Extract the [X, Y] coordinate from the center of the cell holding the provided text.  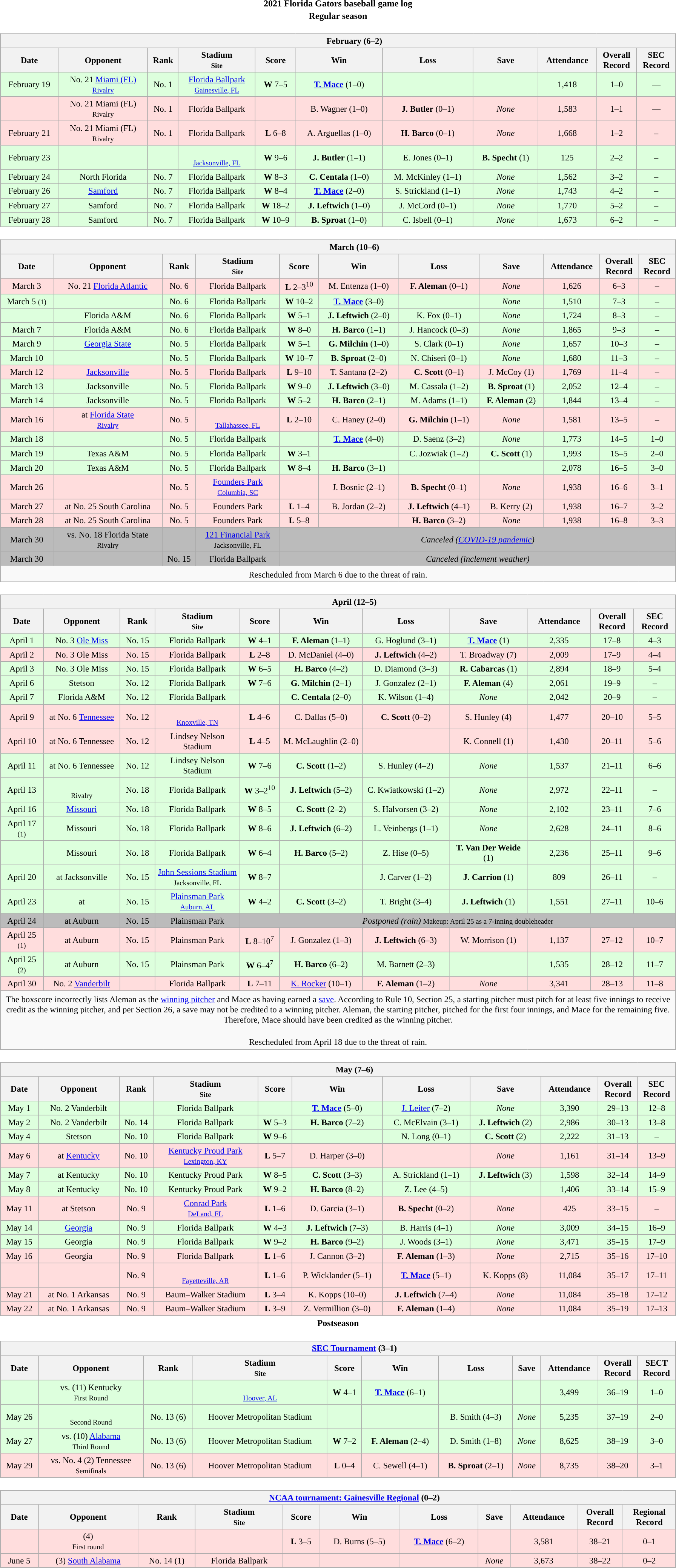
3,471 [570, 1242]
March 13 [27, 387]
Kentucky Proud ParkLexington, KY [205, 1156]
April 6 [22, 683]
31–13 [618, 1136]
2,628 [559, 828]
S. Hunley (4–2) [406, 766]
W 8–3 [276, 177]
at Stetson [78, 1209]
Hoover, AL [260, 1392]
121 Financial ParkJacksonville, FL [238, 540]
J. Butler (0–1) [428, 109]
Canceled (COVID-19 pandemic) [478, 540]
L 5–8 [299, 520]
24–11 [612, 828]
6–6 [655, 766]
B. Jordan (2–2) [358, 506]
May 1 [19, 1108]
Canceled (inclement weather) [478, 559]
B. Sproat (2–0) [358, 358]
B. Smith (4–3) [476, 1416]
February 23 [29, 158]
C. Scott (2–2) [321, 809]
J. Woods (3–1) [426, 1242]
May 15 [19, 1242]
April 25 (2) [22, 965]
W 4–3 [275, 1228]
19–9 [612, 683]
L 2–310 [299, 286]
L 8–107 [260, 940]
February (6–2) [338, 41]
F. Aleman (4) [489, 683]
March 19 [27, 453]
J. Leftwich (1–0) [339, 205]
G. Milchin (2–1) [321, 683]
J. Cannon (3–2) [337, 1256]
W 10–7 [299, 358]
March 7 [27, 330]
5–4 [655, 669]
12–8 [656, 1108]
425 [570, 1209]
S. Hunley (4) [489, 716]
J. Carrion (1) [489, 877]
Conrad ParkDeLand, FL [205, 1209]
1,626 [572, 286]
H. Barco (9–2) [337, 1242]
12–4 [619, 387]
1,657 [572, 344]
(3) South Alabama [88, 1560]
April 17 (1) [22, 828]
C. Isbell (0–1) [428, 220]
RegionalRecord [649, 1517]
1,673 [567, 220]
1,680 [572, 358]
No. 14 [136, 1122]
J. Leftwich (1) [489, 901]
February 19 [29, 85]
1–1 [616, 109]
February 26 [29, 191]
April 13 [22, 790]
C. Centala (2–0) [321, 697]
35–16 [618, 1256]
H. Barco (2–1) [358, 400]
vs. (10) AlabamaThird Round [91, 1441]
L 3–5 [301, 1542]
D. Diamond (3–3) [406, 669]
35–17 [618, 1275]
J. Leftwich (2) [505, 1122]
3,673 [544, 1560]
28–12 [612, 965]
32–14 [618, 1175]
C. Dallas (5–0) [321, 716]
D. Garcia (3–1) [337, 1209]
5–5 [655, 716]
L 3–4 [275, 1295]
15–9 [656, 1189]
C. Scott (1) [512, 453]
R. Cabarcas (1) [489, 669]
May 2 [19, 1122]
2,009 [559, 655]
B. Harris (4–1) [426, 1228]
2,042 [559, 697]
35–15 [618, 1242]
C. Scott (0–2) [406, 716]
K. Wilson (1–4) [406, 697]
16–9 [656, 1228]
29–13 [618, 1108]
35–19 [618, 1309]
K. Connell (1) [489, 741]
March 18 [27, 439]
W 9–0 [299, 387]
4–2 [616, 191]
L 2–8 [260, 655]
May 21 [19, 1295]
W 4–2 [260, 901]
L 2–10 [299, 420]
809 [559, 877]
1,418 [567, 85]
35–18 [618, 1295]
J. Leftwich (3) [505, 1175]
C. Sewell (4–1) [400, 1465]
March 10 [27, 358]
T. Mace (1–0) [339, 85]
March 28 [27, 520]
1,510 [572, 301]
H. Barco (5–2) [321, 853]
May 11 [19, 1209]
17–10 [656, 1256]
22–11 [612, 790]
April 3 [22, 669]
4–4 [655, 655]
No. 14 (1) [167, 1560]
B. Specht (0–2) [426, 1209]
2,222 [570, 1136]
L 7–11 [260, 984]
Jacksonville, FL [217, 158]
26–11 [612, 877]
L. Veinbergs (1–1) [406, 828]
March 5 (1) [27, 301]
M. McKinley (1–1) [428, 177]
March 20 [27, 468]
16–6 [619, 487]
14–9 [656, 1175]
1,535 [559, 965]
March 27 [27, 506]
H. Barco (8–2) [337, 1189]
vs. No. 4 (2) TennesseeSemifinals [91, 1465]
June 5 [20, 1560]
27–11 [612, 901]
May 8 [19, 1189]
2,972 [559, 790]
T. Mace (5–0) [337, 1108]
W 5–2 [299, 400]
A. Arguellas (1–0) [339, 134]
W 3–210 [260, 790]
5,235 [569, 1416]
J. Leftwich (6–3) [406, 940]
SEC Tournament (3–1) [338, 1348]
11–3 [619, 358]
J. Leftwich (6–2) [321, 828]
L 9–10 [299, 372]
6–2 [616, 220]
May 4 [19, 1136]
2,102 [559, 809]
D. Harper (3–0) [337, 1156]
April 2 [22, 655]
8,625 [569, 1441]
J. Carver (1–2) [406, 877]
March 12 [27, 372]
28–13 [612, 984]
2–2 [616, 158]
C. Scott (3–3) [337, 1175]
1,430 [559, 741]
3,581 [544, 1542]
L 0–4 [344, 1465]
April 20 [22, 877]
M. Cassala (1–2) [439, 387]
W 8–7 [260, 877]
34–15 [618, 1228]
N. Long (0–1) [426, 1136]
April 30 [22, 984]
B. Specht (1) [505, 158]
J. Leftwich (5–2) [321, 790]
M. Entenza (1–0) [358, 286]
7–3 [619, 301]
30–13 [618, 1122]
Fayetteville, AR [205, 1275]
16–7 [619, 506]
1–2 [616, 134]
F. Aleman (2) [512, 400]
March 3 [27, 286]
May (7–6) [338, 1069]
J. Gonzalez (2–1) [406, 683]
1,769 [572, 372]
April 16 [22, 809]
May 16 [19, 1256]
C. Scott (0–1) [439, 372]
10–3 [619, 344]
1,844 [572, 400]
13–8 [656, 1122]
K. Kopps (10–0) [337, 1295]
C. Jozwiak (1–2) [439, 453]
15–5 [619, 453]
March 14 [27, 400]
H. Barco (7–2) [337, 1122]
J. Leiter (7–2) [426, 1108]
4–3 [655, 641]
T. Bright (3–4) [406, 901]
C. Centala (1–0) [339, 177]
C. Scott (3–2) [321, 901]
38–21 [600, 1542]
5–2 [616, 205]
1,583 [567, 109]
March 16 [27, 420]
April 25 (1) [22, 940]
G. Milchin (1–0) [358, 344]
February 21 [29, 134]
17–8 [612, 641]
L 5–7 [275, 1156]
1,773 [572, 439]
2,335 [559, 641]
John Sessions StadiumJacksonville, FL [198, 877]
Z. Lee (4–5) [426, 1189]
SECTRecord [657, 1368]
at [82, 901]
1,551 [559, 901]
1,598 [570, 1175]
3,009 [570, 1228]
1,743 [567, 191]
J. McCoy (1) [512, 372]
37–19 [618, 1416]
21–11 [612, 766]
W 10–9 [276, 220]
0–2 [649, 1560]
H. Barco (6–2) [321, 965]
20–10 [612, 716]
9–3 [619, 330]
3,390 [570, 1108]
April 9 [22, 716]
2,986 [570, 1122]
at Florida StateRivalry [108, 420]
B. Kerry (2) [512, 506]
F. Aleman (2–4) [400, 1441]
Z. Hise (0–5) [406, 853]
T. Mace (3–0) [358, 301]
1,161 [570, 1156]
1,406 [570, 1189]
M. Adams (1–1) [439, 400]
at Jacksonville [82, 877]
L 4–6 [260, 716]
F. Aleman (0–1) [439, 286]
23–11 [612, 809]
C. Haney (2–0) [358, 420]
Postponed (rain) Makeup: April 25 as a 7-inning doubleheader [458, 921]
May 22 [19, 1309]
1,668 [567, 134]
3,341 [559, 984]
April 24 [22, 921]
F. Aleman (1–3) [426, 1256]
6–3 [619, 286]
J. Leftwich (3–0) [358, 387]
Second Round [91, 1416]
38–19 [618, 1441]
27–12 [612, 940]
P. Wicklander (5–1) [337, 1275]
vs. No. 18 Florida StateRivalry [108, 540]
Founders ParkColumbia, SC [238, 487]
1,562 [567, 177]
April 23 [22, 901]
H. Barco (0–1) [428, 134]
May 27 [20, 1441]
Georgia State [108, 344]
Tallahassee, FL [238, 420]
W 7–5 [276, 85]
20–11 [612, 741]
K. Kopps (8) [505, 1275]
G. Hoglund (3–1) [406, 641]
April 1 [22, 641]
2,715 [570, 1256]
May 26 [20, 1416]
J. Butler (1–1) [339, 158]
North Florida [103, 177]
20–9 [612, 697]
March 26 [27, 487]
T. Santana (2–2) [358, 372]
7–6 [655, 809]
11–7 [655, 965]
G. Milchin (1–1) [439, 420]
J. Leftwich (4–2) [406, 655]
C. Scott (1–2) [321, 766]
3,499 [569, 1392]
April 7 [22, 697]
11–8 [655, 984]
E. Jones (0–1) [428, 158]
D. Saenz (3–2) [439, 439]
March (10–6) [338, 247]
31–14 [618, 1156]
Florida BallparkGainesville, FL [217, 85]
W. Morrison (1) [489, 940]
W 6–5 [260, 669]
38–22 [600, 1560]
C. Kwiatkowski (1–2) [406, 790]
February 24 [29, 177]
T. Mace (1) [489, 641]
L 1–4 [299, 506]
T. Mace (6–2) [439, 1542]
C. Scott (2) [505, 1136]
1,537 [559, 766]
A. Strickland (1–1) [426, 1175]
W 10–2 [299, 301]
18–9 [612, 669]
S. Strickland (1–1) [428, 191]
K. Fox (0–1) [439, 316]
13–4 [619, 400]
W 3–1 [299, 453]
B. Sproat (2–1) [476, 1465]
10–7 [655, 940]
14–5 [619, 439]
April (12–5) [338, 602]
J. Leftwich (7–3) [337, 1228]
S. Clark (0–1) [439, 344]
H. Barco (4–2) [321, 669]
16–8 [619, 520]
F. Aleman (1–1) [321, 641]
8,735 [569, 1465]
No. 21 Florida Atlantic [108, 286]
B. Sproat (1–0) [339, 220]
T. Mace (2–0) [339, 191]
38–20 [618, 1465]
S. Halvorsen (3–2) [406, 809]
J. Leftwich (7–4) [426, 1295]
(4) First round [88, 1542]
36–19 [618, 1392]
H. Barco (3–1) [358, 468]
W 8–0 [299, 330]
2,236 [559, 853]
16–5 [619, 468]
May 7 [19, 1175]
5–6 [655, 741]
B. Sproat (1) [512, 387]
T. Van Der Weide (1) [489, 853]
11–4 [619, 372]
T. Mace (6–1) [400, 1392]
1,581 [572, 420]
J. Hancock (0–3) [439, 330]
W 6–47 [260, 965]
D. Burns (5–5) [359, 1542]
13–9 [656, 1156]
April 11 [22, 766]
17–11 [656, 1275]
13–5 [619, 420]
125 [567, 158]
2,052 [572, 387]
F. Aleman (1–2) [406, 984]
8–6 [655, 828]
1,137 [559, 940]
D. McDaniel (4–0) [321, 655]
April 10 [22, 741]
T. Mace (5–1) [426, 1275]
1,477 [559, 716]
J. Leftwich (2–0) [358, 316]
2,894 [559, 669]
33–15 [618, 1209]
J. Bosnic (2–1) [358, 487]
8–3 [619, 316]
17–12 [656, 1295]
N. Chiseri (0–1) [439, 358]
M. Barnett (2–3) [406, 965]
1,724 [572, 316]
February 27 [29, 205]
March 9 [27, 344]
33–14 [618, 1189]
May 14 [19, 1228]
W 5–3 [275, 1122]
Plainsman ParkAuburn, AL [198, 901]
Rescheduled from March 6 due to the threat of rain. [338, 574]
B. Specht (0–1) [439, 487]
J. Gonzalez (1–3) [321, 940]
May 6 [19, 1156]
vs. (11) KentuckyFirst Round [91, 1392]
Z. Vermillion (3–0) [337, 1309]
Rivalry [82, 790]
9–6 [655, 853]
C. McElvain (3–1) [426, 1122]
F. Aleman (1–4) [426, 1309]
25–11 [612, 853]
W 7–2 [344, 1441]
J. Leftwich (4–1) [439, 506]
L 4–5 [260, 741]
2,078 [572, 468]
H. Barco (1–1) [358, 330]
K. Rocker (10–1) [321, 984]
3–3 [657, 520]
M. McLaughlin (2–0) [321, 741]
1,770 [567, 205]
0–1 [649, 1542]
1,993 [572, 453]
L 3–9 [275, 1309]
W 6–4 [260, 853]
L 6–8 [276, 134]
H. Barco (3–2) [439, 520]
J. McCord (0–1) [428, 205]
Knoxville, TN [198, 716]
February 28 [29, 220]
10–6 [655, 901]
1,865 [572, 330]
D. Smith (1–8) [476, 1441]
B. Wagner (1–0) [339, 109]
17–13 [656, 1309]
T. Mace (4–0) [358, 439]
May 29 [20, 1465]
2,061 [559, 683]
T. Broadway (7) [489, 655]
W 8–6 [260, 828]
W 18–2 [276, 205]
NCAA tournament: Gainesville Regional (0–2) [338, 1497]
